Identify which cell holds the provided text, then report its [x, y] central coordinate. 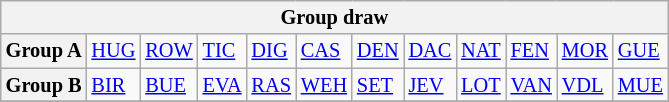
VDL [585, 85]
RAS [272, 85]
JEV [430, 85]
Group A [44, 51]
TIC [222, 51]
BIR [114, 85]
CAS [324, 51]
HUG [114, 51]
GUE [640, 51]
Group draw [334, 17]
MUE [640, 85]
DEN [378, 51]
BUE [168, 85]
ROW [168, 51]
EVA [222, 85]
SET [378, 85]
DAC [430, 51]
VAN [532, 85]
LOT [480, 85]
WEH [324, 85]
FEN [532, 51]
DIG [272, 51]
MOR [585, 51]
NAT [480, 51]
Group B [44, 85]
